Return the (x, y) coordinate for the center point of the cell that contains the specified text.  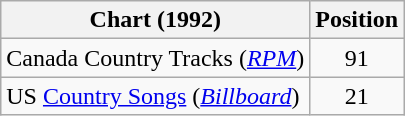
91 (357, 58)
Chart (1992) (156, 20)
Position (357, 20)
Canada Country Tracks (RPM) (156, 58)
US Country Songs (Billboard) (156, 96)
21 (357, 96)
